Scan for the cell matching the given text and deliver its [x, y] coordinate at center. 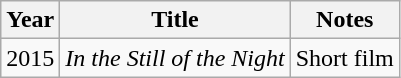
Short film [344, 58]
Title [175, 20]
Year [30, 20]
In the Still of the Night [175, 58]
Notes [344, 20]
2015 [30, 58]
